Search for the cell housing the specified text and yield its [X, Y] center coordinate. 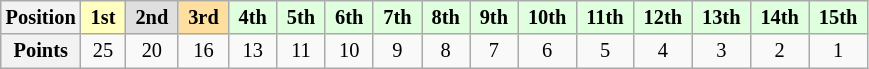
Position [41, 17]
9 [397, 51]
5 [604, 51]
3 [721, 51]
8 [446, 51]
16 [203, 51]
14th [779, 17]
10th [547, 17]
5th [301, 17]
6th [349, 17]
13th [721, 17]
4th [253, 17]
15th [838, 17]
3rd [203, 17]
1 [838, 51]
Points [41, 51]
9th [494, 17]
10 [349, 51]
1st [104, 17]
2nd [152, 17]
4 [663, 51]
6 [547, 51]
20 [152, 51]
11 [301, 51]
11th [604, 17]
12th [663, 17]
13 [253, 51]
2 [779, 51]
7th [397, 17]
7 [494, 51]
25 [104, 51]
8th [446, 17]
